Identify which cell holds the provided text, then report its [x, y] central coordinate. 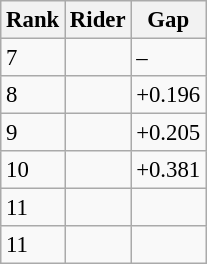
10 [33, 170]
9 [33, 133]
Gap [168, 20]
Rider [98, 20]
+0.196 [168, 95]
+0.381 [168, 170]
8 [33, 95]
7 [33, 58]
+0.205 [168, 133]
– [168, 58]
Rank [33, 20]
